Provide the [X, Y] coordinate of the cell's center where the given text is located.  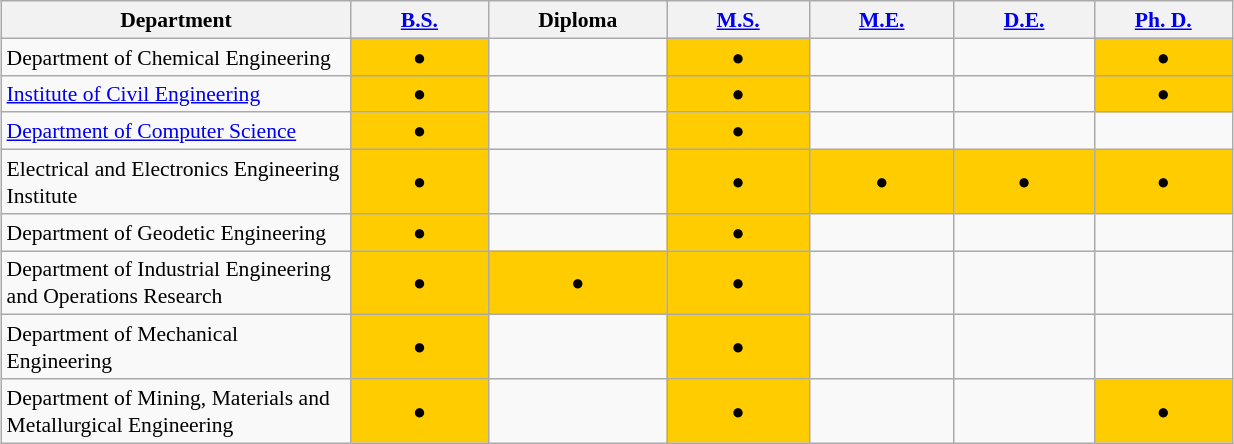
Electrical and Electronics Engineering Institute [176, 181]
Ph. D. [1163, 20]
M.E. [882, 20]
Department of Computer Science [176, 130]
Department of Geodetic Engineering [176, 232]
Institute of Civil Engineering [176, 94]
Department of Industrial Engineering and Operations Research [176, 282]
D.E. [1024, 20]
B.S. [419, 20]
M.S. [738, 20]
Department of Mining, Materials and Metallurgical Engineering [176, 411]
Department of Mechanical Engineering [176, 347]
Department of Chemical Engineering [176, 56]
Diploma [578, 20]
Department [176, 20]
